Search for the cell housing the specified text and yield its (x, y) center coordinate. 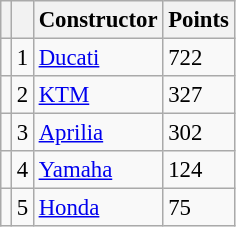
Ducati (98, 58)
3 (22, 133)
1 (22, 58)
722 (198, 58)
Constructor (98, 20)
4 (22, 170)
327 (198, 95)
75 (198, 208)
2 (22, 95)
Points (198, 20)
302 (198, 133)
KTM (98, 95)
5 (22, 208)
Aprilia (98, 133)
Yamaha (98, 170)
124 (198, 170)
Honda (98, 208)
